Return the (x, y) coordinate for the center point of the cell that contains the specified text.  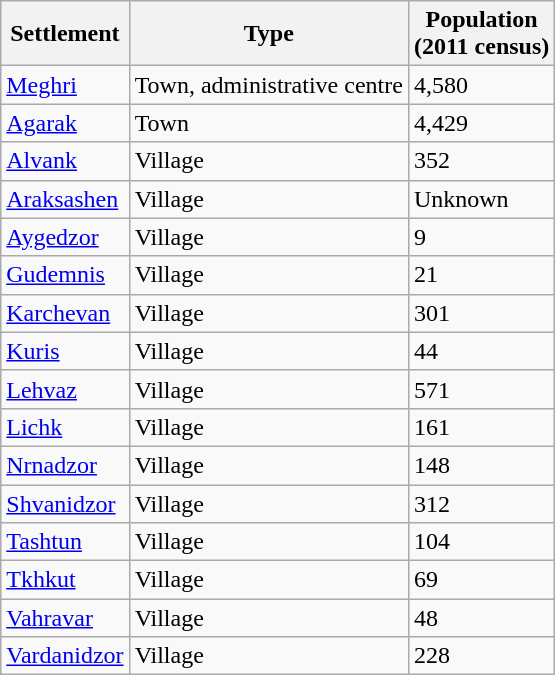
Unknown (481, 199)
Shvanidzor (65, 503)
Lichk (65, 427)
9 (481, 237)
Gudemnis (65, 275)
Town (268, 123)
Alvank (65, 161)
4,580 (481, 85)
Nrnadzor (65, 465)
301 (481, 313)
161 (481, 427)
Araksashen (65, 199)
48 (481, 618)
Population(2011 census) (481, 34)
Town, administrative centre (268, 85)
Vardanidzor (65, 656)
Kuris (65, 351)
228 (481, 656)
312 (481, 503)
352 (481, 161)
Tkhkut (65, 580)
Agarak (65, 123)
Settlement (65, 34)
104 (481, 542)
Karchevan (65, 313)
Meghri (65, 85)
21 (481, 275)
571 (481, 389)
Vahravar (65, 618)
4,429 (481, 123)
Lehvaz (65, 389)
Tashtun (65, 542)
69 (481, 580)
Type (268, 34)
148 (481, 465)
44 (481, 351)
Aygedzor (65, 237)
